Identify which cell holds the provided text, then report its (x, y) central coordinate. 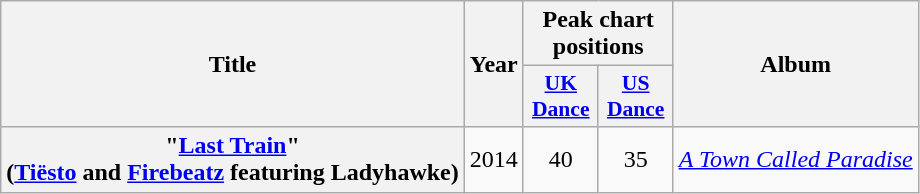
"Last Train"(Tiësto and Firebeatz featuring Ladyhawke) (233, 160)
35 (636, 160)
Title (233, 64)
USDance (636, 96)
40 (560, 160)
Peak chart positions (598, 34)
2014 (494, 160)
Album (796, 64)
A Town Called Paradise (796, 160)
UKDance (560, 96)
Year (494, 64)
